Capture the cell that displays the provided text and extract its [X, Y] central coordinate. 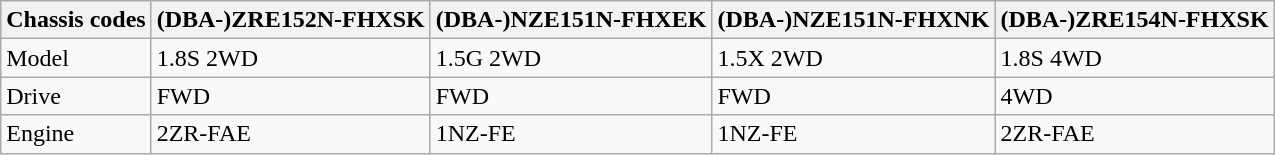
Model [76, 58]
1.5X 2WD [854, 58]
(DBA-)ZRE152N-FHXSK [290, 20]
Chassis codes [76, 20]
(DBA-)ZRE154N-FHXSK [1134, 20]
(DBA-)NZE151N-FHXNK [854, 20]
4WD [1134, 96]
1.5G 2WD [571, 58]
(DBA-)NZE151N-FHXEK [571, 20]
1.8S 4WD [1134, 58]
Drive [76, 96]
Engine [76, 134]
1.8S 2WD [290, 58]
